Locate the cell with the specified text and output its [X, Y] center coordinate. 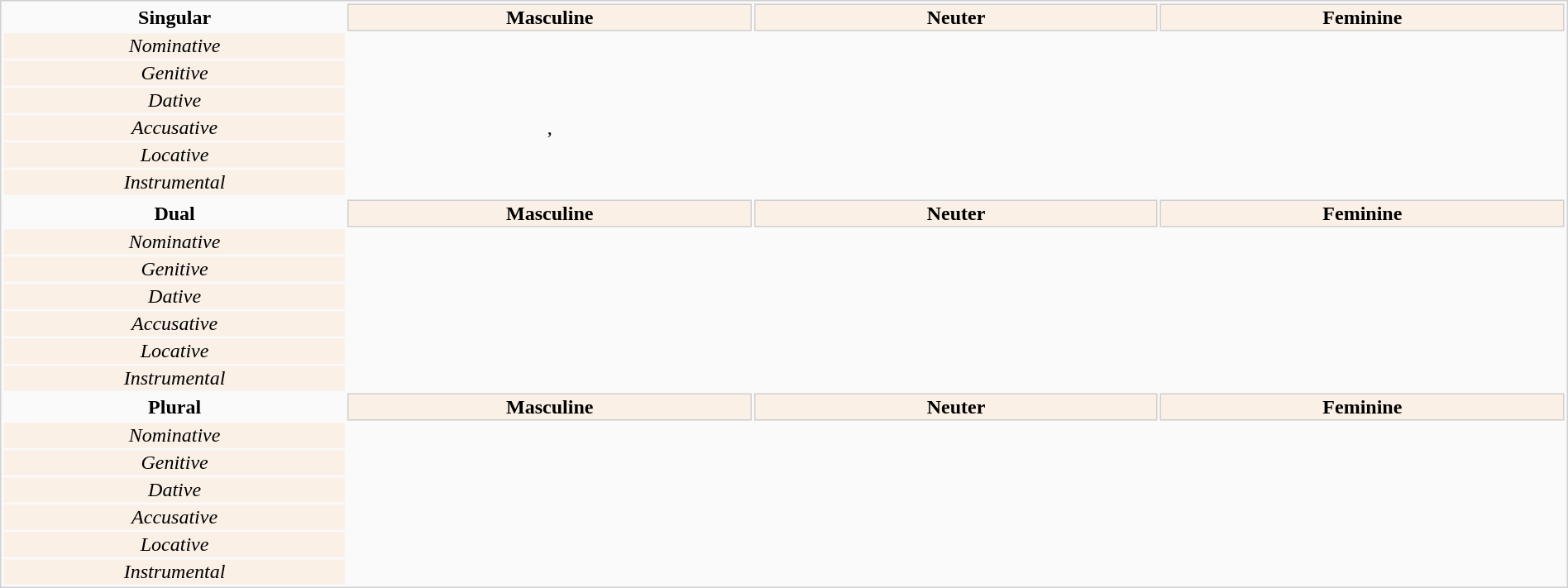
Dual [174, 213]
Singular [174, 17]
Plural [174, 407]
, [550, 128]
